Provide the (x, y) coordinate of the cell's center where the given text is located.  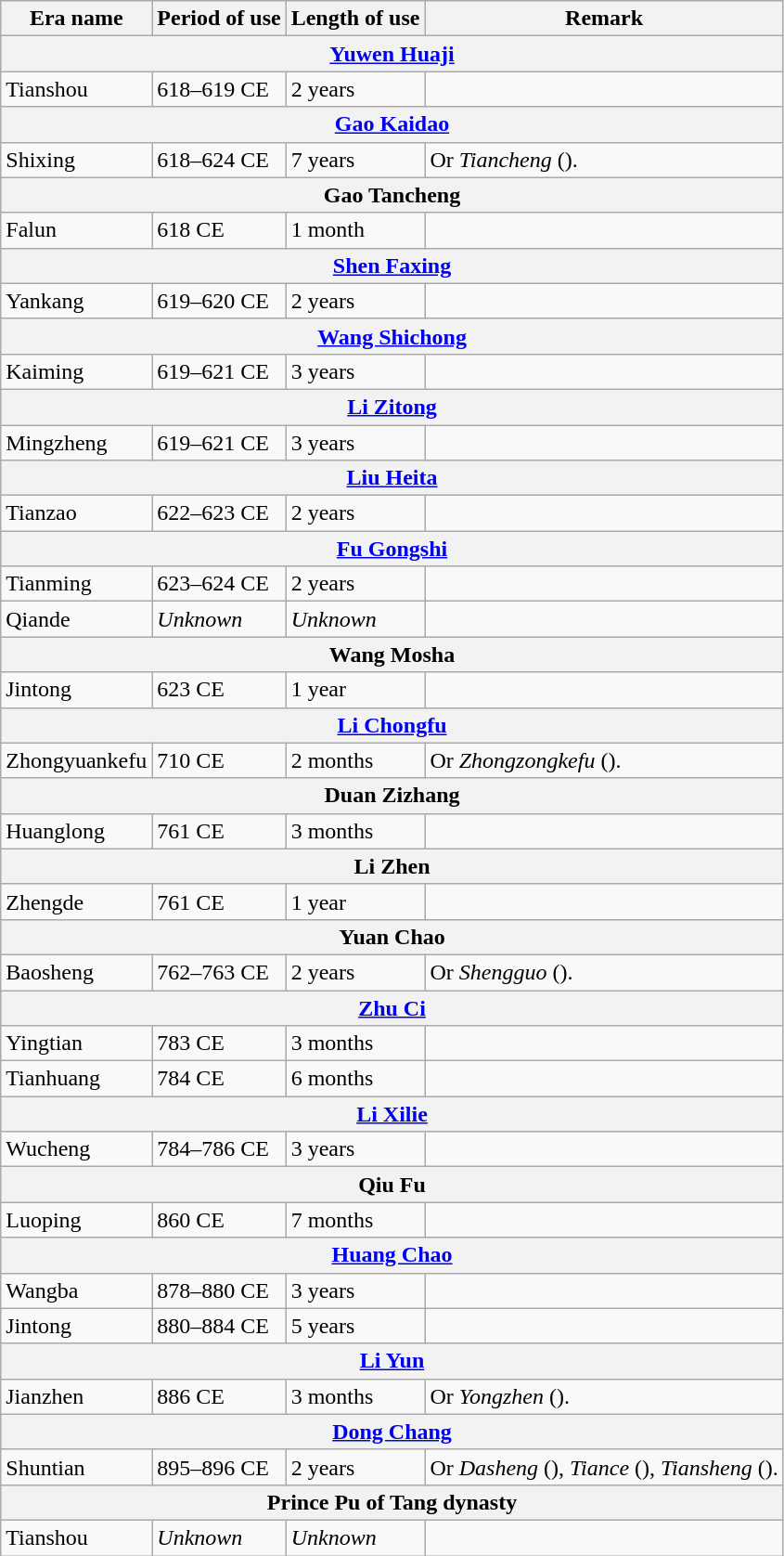
784 CE (219, 1079)
Yuwen Huaji (392, 54)
2 months (355, 760)
6 months (355, 1079)
Dong Chang (392, 1432)
Gao Kaidao (392, 124)
5 years (355, 1326)
Or Zhongzongkefu (). (604, 760)
710 CE (219, 760)
Wucheng (76, 1149)
Mingzheng (76, 443)
Huanglong (76, 831)
886 CE (219, 1396)
Or Tiancheng (). (604, 160)
Shixing (76, 160)
Zhu Ci (392, 1007)
Liu Heita (392, 478)
Fu Gongshi (392, 549)
Or Yongzhen (). (604, 1396)
Tianzao (76, 513)
Shen Faxing (392, 266)
Zhengde (76, 901)
7 months (355, 1220)
618–619 CE (219, 89)
Falun (76, 230)
860 CE (219, 1220)
Tianhuang (76, 1079)
Yingtian (76, 1044)
Era name (76, 19)
Huang Chao (392, 1255)
7 years (355, 160)
878–880 CE (219, 1290)
Wang Mosha (392, 655)
623–624 CE (219, 584)
Luoping (76, 1220)
Li Xilie (392, 1114)
Li Zitong (392, 407)
Zhongyuankefu (76, 760)
Baosheng (76, 972)
Or Dasheng (), Tiance (), Tiansheng (). (604, 1467)
Shuntian (76, 1467)
Length of use (355, 19)
1 month (355, 230)
762–763 CE (219, 972)
618 CE (219, 230)
783 CE (219, 1044)
Tianming (76, 584)
Li Chongfu (392, 725)
Kaiming (76, 371)
Gao Tancheng (392, 195)
784–786 CE (219, 1149)
Wangba (76, 1290)
Prince Pu of Tang dynasty (392, 1502)
623 CE (219, 690)
619–620 CE (219, 301)
Jianzhen (76, 1396)
Period of use (219, 19)
Wang Shichong (392, 336)
Qiande (76, 619)
Li Yun (392, 1361)
Yuan Chao (392, 937)
895–896 CE (219, 1467)
Yankang (76, 301)
Li Zhen (392, 866)
622–623 CE (219, 513)
Qiu Fu (392, 1185)
Duan Zizhang (392, 796)
Or Shengguo (). (604, 972)
Remark (604, 19)
618–624 CE (219, 160)
880–884 CE (219, 1326)
